Output the (X, Y) coordinate of the center of the cell containing the given text.  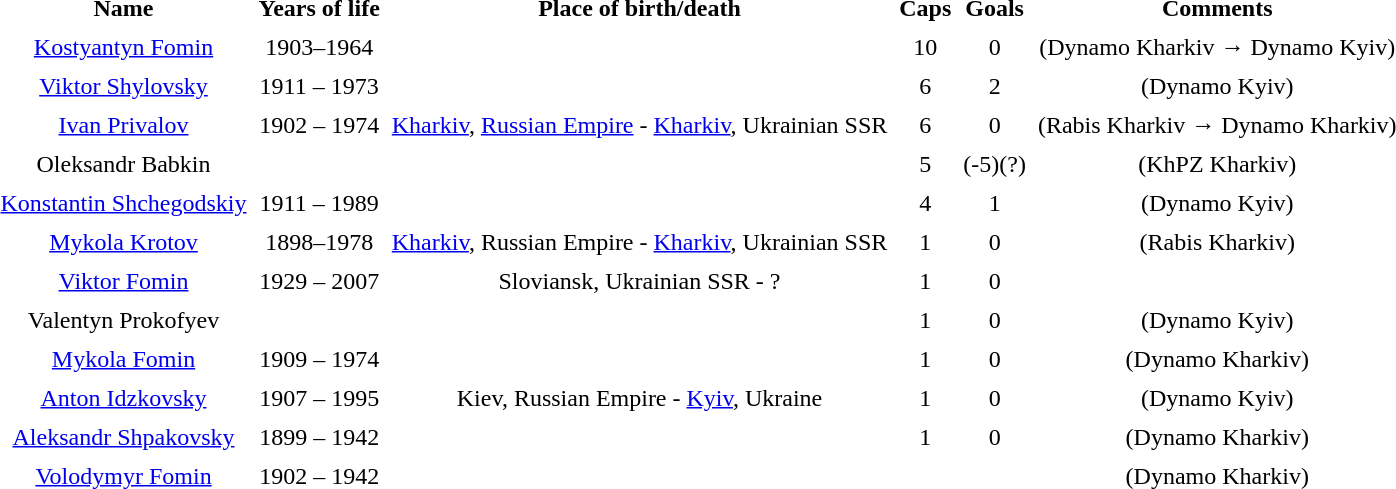
1902 – 1974 (319, 125)
5 (926, 164)
2 (995, 86)
Kiev, Russian Empire - Kyiv, Ukraine (639, 398)
1907 – 1995 (319, 398)
1909 – 1974 (319, 359)
4 (926, 203)
1899 – 1942 (319, 437)
1911 – 1989 (319, 203)
1898–1978 (319, 242)
1903–1964 (319, 47)
1929 – 2007 (319, 281)
Sloviansk, Ukrainian SSR - ? (639, 281)
1911 – 1973 (319, 86)
(-5)(?) (995, 164)
10 (926, 47)
